Output the (X, Y) coordinate of the center of the cell containing the given text.  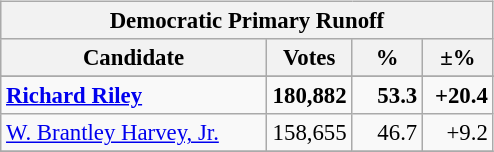
158,655 (309, 133)
% (388, 58)
W. Brantley Harvey, Jr. (134, 133)
+9.2 (458, 133)
+20.4 (458, 96)
46.7 (388, 133)
±% (458, 58)
Democratic Primary Runoff (247, 21)
180,882 (309, 96)
53.3 (388, 96)
Richard Riley (134, 96)
Candidate (134, 58)
Votes (309, 58)
